Detect which cell encompasses the target text, then output its [x, y] center coordinate. 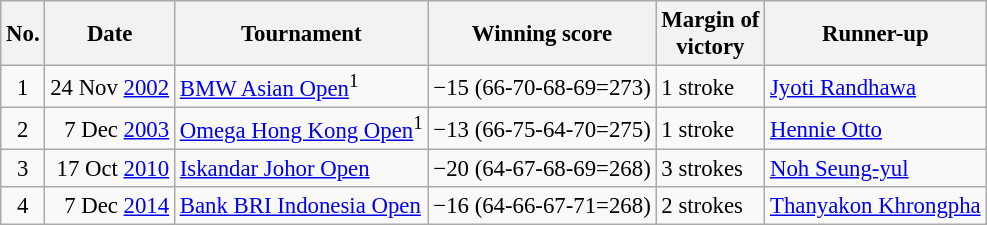
−15 (66-70-68-69=273) [542, 87]
3 [23, 169]
7 Dec 2003 [110, 129]
Hennie Otto [876, 129]
Date [110, 34]
17 Oct 2010 [110, 169]
−13 (66-75-64-70=275) [542, 129]
3 strokes [710, 169]
Jyoti Randhawa [876, 87]
Omega Hong Kong Open1 [301, 129]
2 [23, 129]
Margin ofvictory [710, 34]
Noh Seung-yul [876, 169]
BMW Asian Open1 [301, 87]
Runner-up [876, 34]
Winning score [542, 34]
−20 (64-67-68-69=268) [542, 169]
1 [23, 87]
No. [23, 34]
Iskandar Johor Open [301, 169]
Tournament [301, 34]
24 Nov 2002 [110, 87]
